Return the (x, y) coordinate for the center point of the cell that contains the specified text.  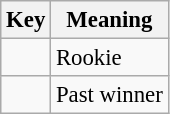
Rookie (110, 58)
Past winner (110, 95)
Key (26, 20)
Meaning (110, 20)
